Detect which cell encompasses the target text, then output its (x, y) center coordinate. 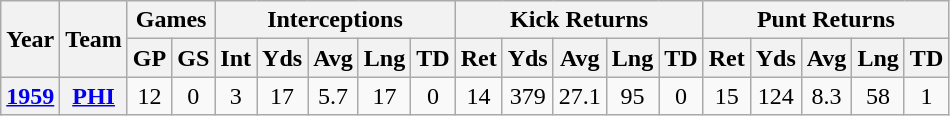
1 (926, 96)
Punt Returns (826, 20)
Games (170, 20)
GP (149, 58)
Year (30, 39)
3 (236, 96)
58 (878, 96)
12 (149, 96)
27.1 (580, 96)
8.3 (826, 96)
GS (194, 58)
15 (726, 96)
Kick Returns (579, 20)
Interceptions (335, 20)
PHI (94, 96)
379 (528, 96)
124 (776, 96)
5.7 (334, 96)
14 (478, 96)
1959 (30, 96)
95 (632, 96)
Int (236, 58)
Team (94, 39)
